Return [X, Y] of the center of cell containing provided text 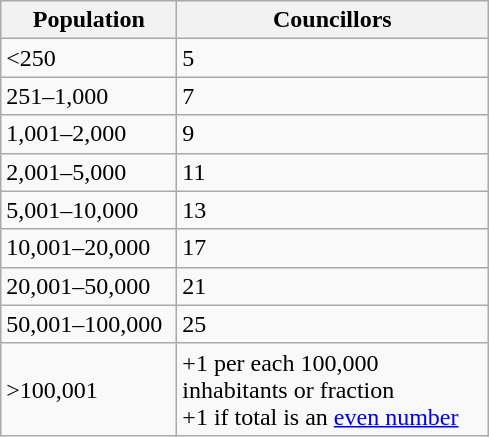
Population [89, 20]
>100,001 [89, 389]
17 [332, 248]
11 [332, 172]
13 [332, 210]
7 [332, 96]
5 [332, 58]
50,001–100,000 [89, 324]
10,001–20,000 [89, 248]
1,001–2,000 [89, 134]
20,001–50,000 [89, 286]
25 [332, 324]
Councillors [332, 20]
5,001–10,000 [89, 210]
21 [332, 286]
9 [332, 134]
2,001–5,000 [89, 172]
251–1,000 [89, 96]
+1 per each 100,000 inhabitants or fraction+1 if total is an even number [332, 389]
<250 [89, 58]
